Return [x, y] of the center of cell containing provided text 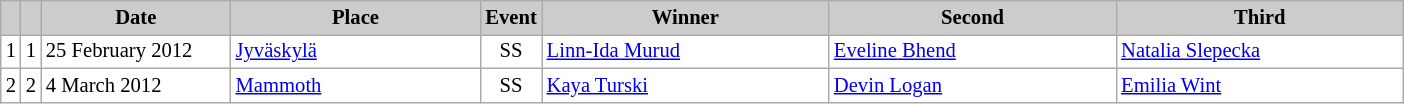
Third [1260, 17]
Eveline Bhend [972, 51]
Second [972, 17]
4 March 2012 [136, 85]
Event [510, 17]
Jyväskylä [356, 51]
Date [136, 17]
Emilia Wint [1260, 85]
Natalia Slepecka [1260, 51]
Kaya Turski [686, 85]
25 February 2012 [136, 51]
Devin Logan [972, 85]
Linn-Ida Murud [686, 51]
Place [356, 17]
Mammoth [356, 85]
Winner [686, 17]
